Extract the (x, y) coordinate from the center of the cell holding the provided text.  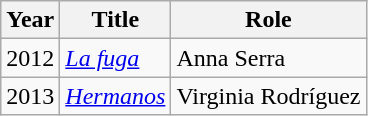
Title (116, 20)
2012 (30, 58)
Year (30, 20)
Virginia Rodríguez (268, 96)
Anna Serra (268, 58)
Hermanos (116, 96)
Role (268, 20)
2013 (30, 96)
La fuga (116, 58)
